Locate the cell with the specified text and output its [X, Y] center coordinate. 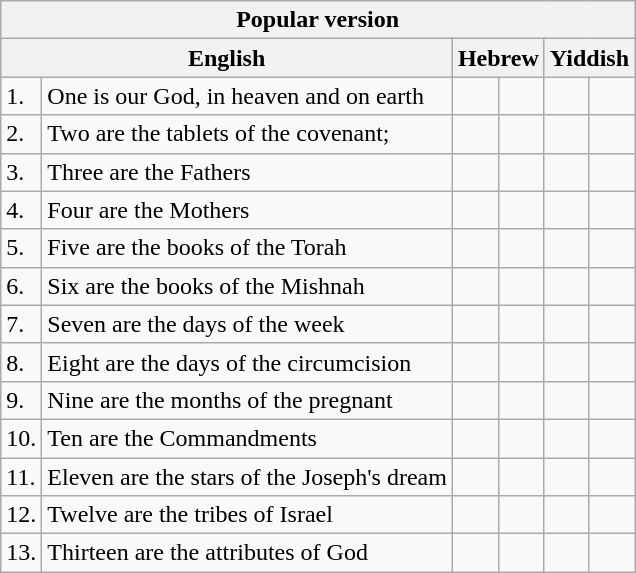
Four are the Mothers [248, 210]
Popular version [318, 20]
13. [22, 553]
1. [22, 96]
11. [22, 477]
Three are the Fathers [248, 172]
Seven are the days of the week [248, 324]
Five are the books of the Torah [248, 248]
Hebrew [498, 58]
7. [22, 324]
Thirteen are the attributes of God [248, 553]
10. [22, 438]
5. [22, 248]
6. [22, 286]
One is our God, in heaven and on earth [248, 96]
Eight are the days of the circumcision [248, 362]
Ten are the Commandments [248, 438]
8. [22, 362]
Yiddish [589, 58]
English [227, 58]
9. [22, 400]
Nine are the months of the pregnant [248, 400]
3. [22, 172]
2. [22, 134]
Two are the tablets of the covenant; [248, 134]
12. [22, 515]
Six are the books of the Mishnah [248, 286]
Twelve are the tribes of Israel [248, 515]
4. [22, 210]
Eleven are the stars of the Joseph's dream [248, 477]
